Scan for the cell matching the given text and deliver its (x, y) coordinate at center. 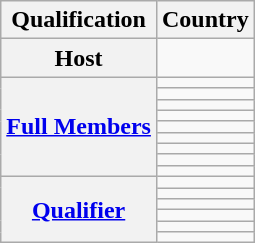
Qualification (79, 20)
Qualifier (79, 209)
Country (205, 20)
Full Members (79, 127)
Host (79, 58)
